Output the (X, Y) coordinate of the center of the cell containing the given text.  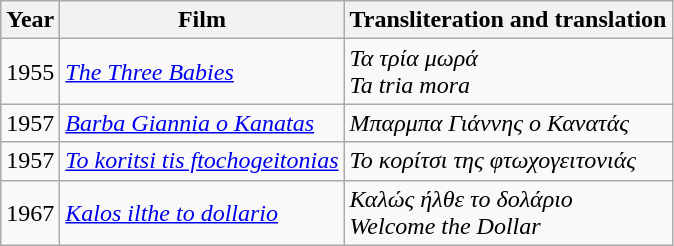
Transliteration and translation (508, 20)
Το κορίτσι της φτωχογειτονιάς (508, 161)
The Three Babies (202, 72)
Kalos ilthe to dollario (202, 212)
Μπαρμπα Γιάννης ο Κανατάς (508, 123)
Καλώς ήλθε το δολάριοWelcome the Dollar (508, 212)
1967 (30, 212)
Barba Giannia o Kanatas (202, 123)
Τα τρία μωράTa tria mora (508, 72)
1955 (30, 72)
Year (30, 20)
Film (202, 20)
To koritsi tis ftochogeitonias (202, 161)
